For the text-containing cell, return its midpoint in (X, Y) coordinate format. 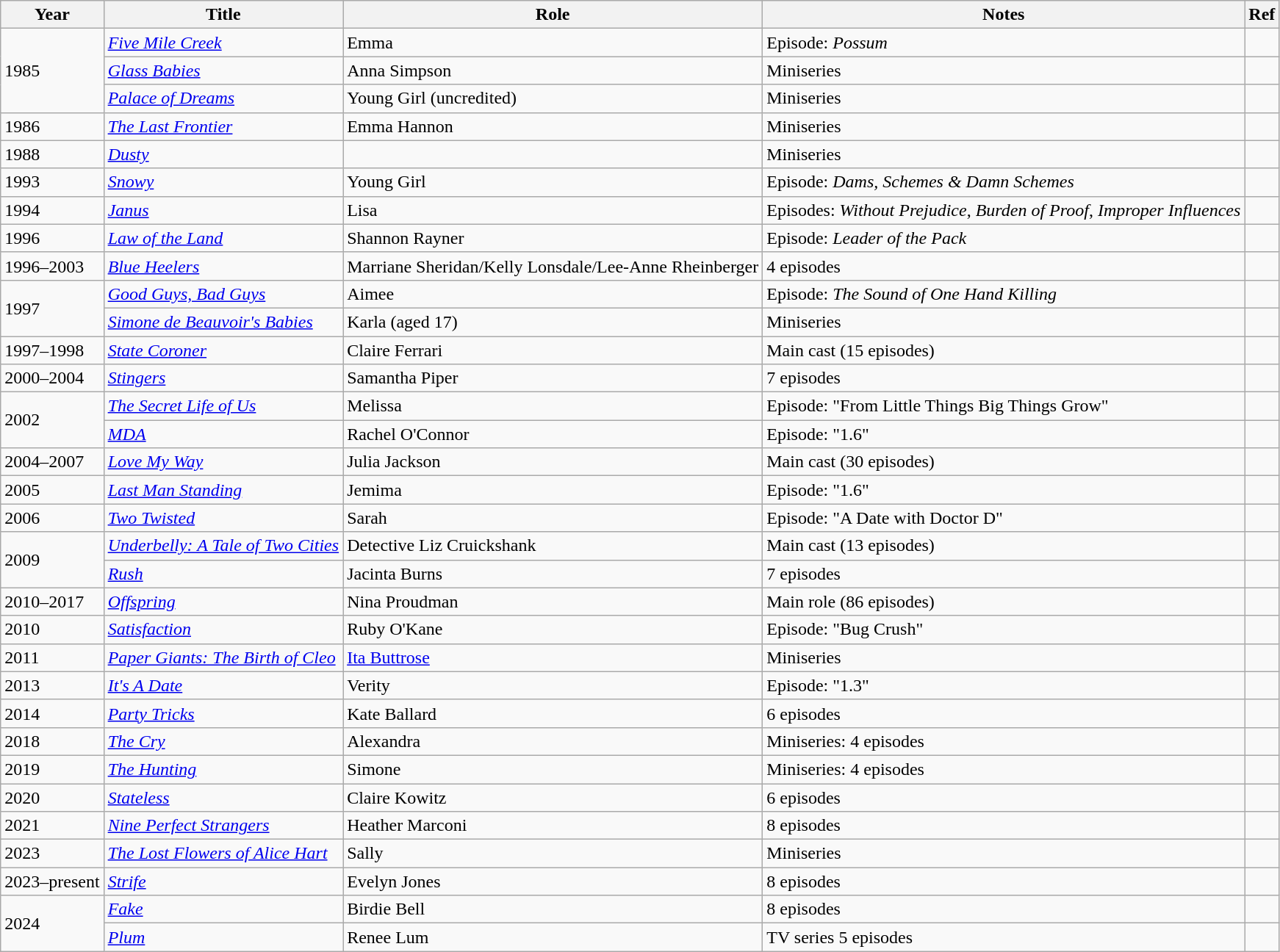
Fake (223, 909)
Karla (aged 17) (553, 322)
Sarah (553, 518)
1988 (52, 154)
Young Girl (553, 182)
1993 (52, 182)
2023–present (52, 881)
Birdie Bell (553, 909)
The Lost Flowers of Alice Hart (223, 854)
Heather Marconi (553, 826)
Episode: "From Little Things Big Things Grow" (1004, 406)
Palace of Dreams (223, 98)
Episode: "A Date with Doctor D" (1004, 518)
Main cast (13 episodes) (1004, 546)
Underbelly: A Tale of Two Cities (223, 546)
Ruby O'Kane (553, 630)
2002 (52, 420)
2009 (52, 560)
Rachel O'Connor (553, 434)
1996 (52, 238)
Young Girl (uncredited) (553, 98)
Main cast (30 episodes) (1004, 462)
Ita Buttrose (553, 657)
Title (223, 15)
Last Man Standing (223, 490)
Anna Simpson (553, 71)
Stateless (223, 797)
Episode: "1.3" (1004, 685)
2018 (52, 741)
Snowy (223, 182)
Renee Lum (553, 937)
Offspring (223, 602)
1986 (52, 126)
Marriane Sheridan/Kelly Lonsdale/Lee-Anne Rheinberger (553, 266)
Claire Ferrari (553, 350)
1997–1998 (52, 350)
The Last Frontier (223, 126)
Nina Proudman (553, 602)
Episodes: Without Prejudice, Burden of Proof, Improper Influences (1004, 210)
Simone de Beauvoir's Babies (223, 322)
2006 (52, 518)
Jacinta Burns (553, 574)
Jemima (553, 490)
Episode: Leader of the Pack (1004, 238)
Paper Giants: The Birth of Cleo (223, 657)
2000–2004 (52, 378)
Nine Perfect Strangers (223, 826)
Stingers (223, 378)
2019 (52, 769)
4 episodes (1004, 266)
Detective Liz Cruickshank (553, 546)
Episode: The Sound of One Hand Killing (1004, 294)
2010–2017 (52, 602)
1994 (52, 210)
Main role (86 episodes) (1004, 602)
Law of the Land (223, 238)
Dusty (223, 154)
Blue Heelers (223, 266)
Two Twisted (223, 518)
Samantha Piper (553, 378)
1985 (52, 71)
2011 (52, 657)
Alexandra (553, 741)
Notes (1004, 15)
Satisfaction (223, 630)
2010 (52, 630)
Aimee (553, 294)
Evelyn Jones (553, 881)
Role (553, 15)
1997 (52, 308)
Emma Hannon (553, 126)
The Secret Life of Us (223, 406)
Verity (553, 685)
Party Tricks (223, 713)
2014 (52, 713)
Strife (223, 881)
Episode: "Bug Crush" (1004, 630)
It's A Date (223, 685)
Episode: Possum (1004, 43)
Ref (1262, 15)
2005 (52, 490)
State Coroner (223, 350)
Simone (553, 769)
Janus (223, 210)
2023 (52, 854)
The Cry (223, 741)
Shannon Rayner (553, 238)
Claire Kowitz (553, 797)
Rush (223, 574)
Julia Jackson (553, 462)
Emma (553, 43)
Plum (223, 937)
Main cast (15 episodes) (1004, 350)
1996–2003 (52, 266)
Glass Babies (223, 71)
Year (52, 15)
Sally (553, 854)
2013 (52, 685)
Good Guys, Bad Guys (223, 294)
MDA (223, 434)
The Hunting (223, 769)
2021 (52, 826)
Lisa (553, 210)
Kate Ballard (553, 713)
Episode: Dams, Schemes & Damn Schemes (1004, 182)
2024 (52, 923)
TV series 5 episodes (1004, 937)
Love My Way (223, 462)
2004–2007 (52, 462)
Five Mile Creek (223, 43)
2020 (52, 797)
Melissa (553, 406)
